Provide the (x, y) coordinate of the cell's center where the given text is located.  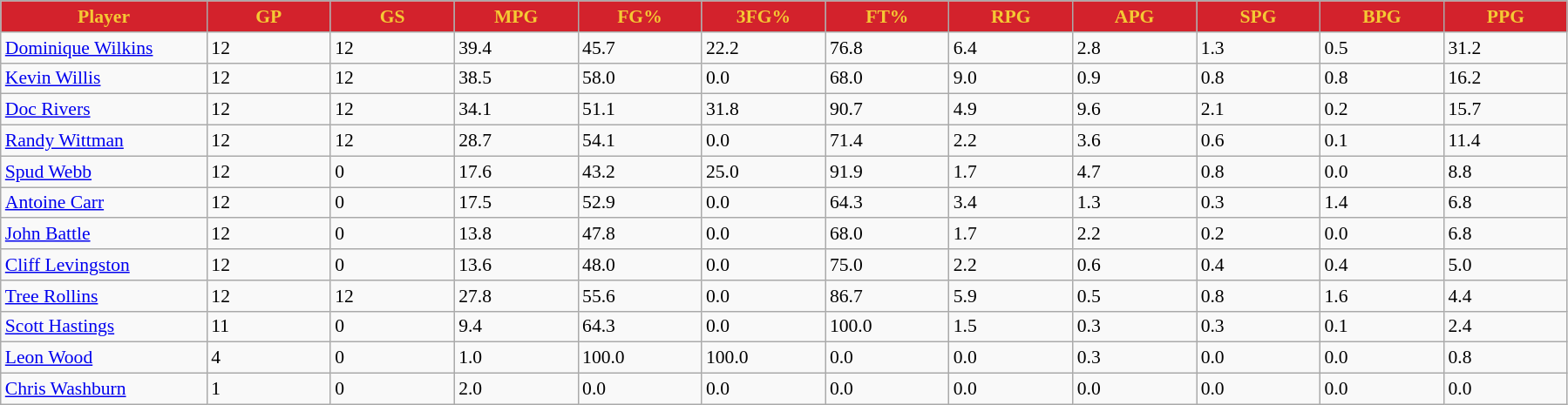
Randy Wittman (105, 141)
1.5 (1011, 327)
39.4 (516, 48)
55.6 (640, 296)
58.0 (640, 78)
71.4 (887, 141)
Kevin Willis (105, 78)
Antoine Carr (105, 203)
13.8 (516, 234)
75.0 (887, 265)
45.7 (640, 48)
11 (268, 327)
17.6 (516, 172)
Leon Wood (105, 358)
Cliff Levingston (105, 265)
FG% (640, 17)
25.0 (764, 172)
31.2 (1505, 48)
17.5 (516, 203)
APG (1135, 17)
76.8 (887, 48)
6.4 (1011, 48)
31.8 (764, 110)
9.4 (516, 327)
8.8 (1505, 172)
27.8 (516, 296)
Dominique Wilkins (105, 48)
1.0 (516, 358)
GS (392, 17)
48.0 (640, 265)
SPG (1259, 17)
3.6 (1135, 141)
4.7 (1135, 172)
28.7 (516, 141)
16.2 (1505, 78)
9.6 (1135, 110)
86.7 (887, 296)
90.7 (887, 110)
47.8 (640, 234)
9.0 (1011, 78)
1 (268, 389)
Chris Washburn (105, 389)
5.9 (1011, 296)
Doc Rivers (105, 110)
5.0 (1505, 265)
0.9 (1135, 78)
2.1 (1259, 110)
Player (105, 17)
MPG (516, 17)
11.4 (1505, 141)
51.1 (640, 110)
3FG% (764, 17)
2.8 (1135, 48)
2.4 (1505, 327)
34.1 (516, 110)
John Battle (105, 234)
Scott Hastings (105, 327)
2.0 (516, 389)
13.6 (516, 265)
1.4 (1382, 203)
RPG (1011, 17)
3.4 (1011, 203)
52.9 (640, 203)
4.9 (1011, 110)
43.2 (640, 172)
4.4 (1505, 296)
54.1 (640, 141)
BPG (1382, 17)
22.2 (764, 48)
91.9 (887, 172)
Tree Rollins (105, 296)
FT% (887, 17)
PPG (1505, 17)
Spud Webb (105, 172)
38.5 (516, 78)
GP (268, 17)
1.6 (1382, 296)
15.7 (1505, 110)
4 (268, 358)
